Determine the [X, Y] coordinate at the center of the cell enclosing the given text.  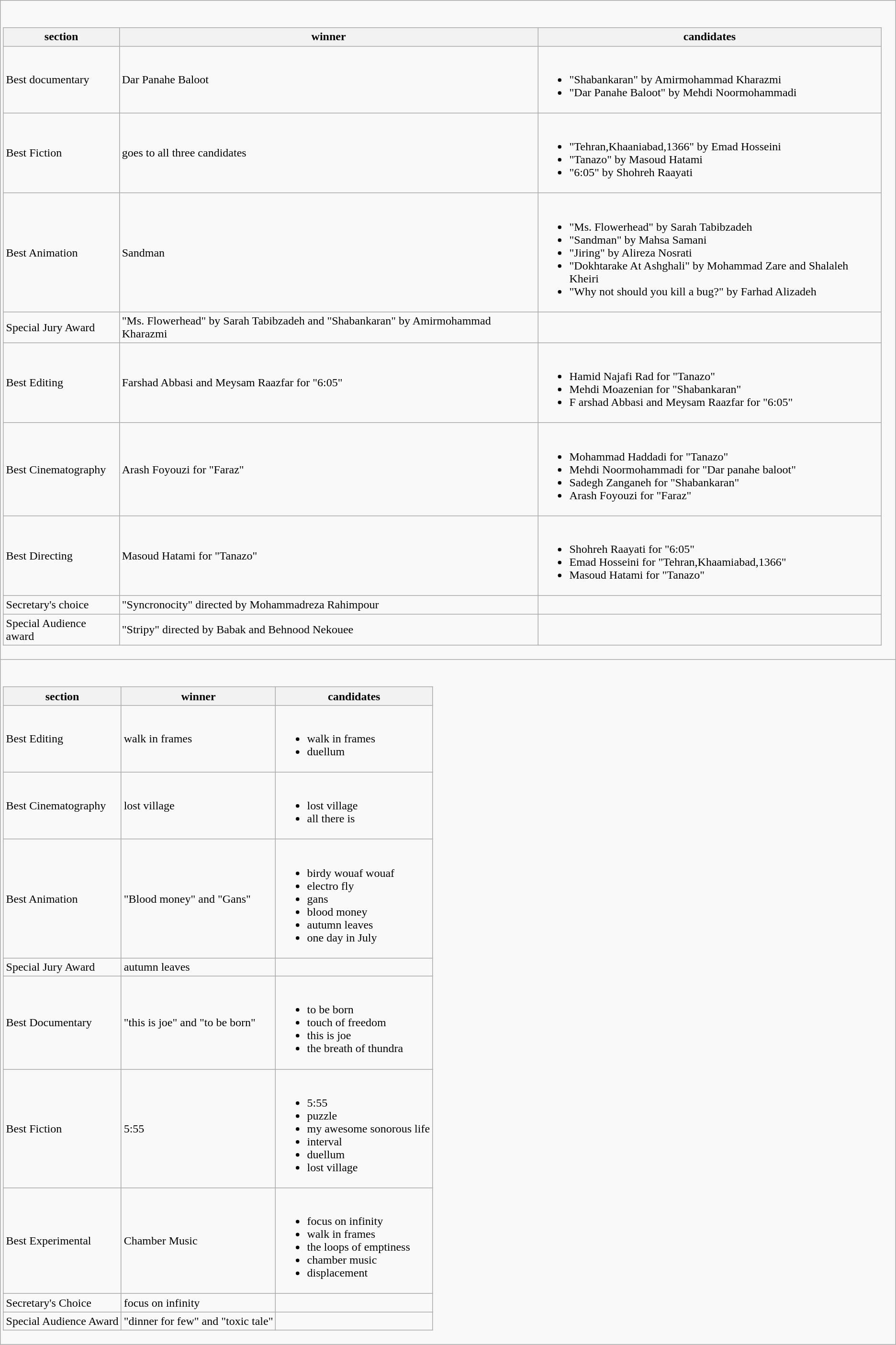
Special Audience award [61, 630]
autumn leaves [198, 967]
focus on infinitywalk in framesthe loops of emptinesschamber musicdisplacement [354, 1241]
Shohreh Raayati for "6:05"Emad Hosseini for "Tehran,Khaamiabad,1366"Masoud Hatami for "Tanazo" [709, 555]
Special Audience Award [62, 1321]
Dar Panahe Baloot [328, 79]
Mohammad Haddadi for "Tanazo"Mehdi Noormohammadi for "Dar panahe baloot"Sadegh Zanganeh for "Shabankaran"Arash Foyouzi for "Faraz" [709, 469]
Best Directing [61, 555]
lost village [198, 806]
Secretary's choice [61, 605]
5:55 [198, 1129]
"Shabankaran" by Amirmohammad Kharazmi"Dar Panahe Baloot" by Mehdi Noormohammadi [709, 79]
Sandman [328, 252]
walk in frames [198, 739]
to be borntouch of freedomthis is joethe breath of thundra [354, 1023]
"Tehran,Khaaniabad,1366" by Emad Hosseini"Tanazo" by Masoud Hatami"6:05" by Shohreh Raayati [709, 153]
Masoud Hatami for "Tanazo" [328, 555]
"Syncronocity" directed by Mohammadreza Rahimpour [328, 605]
Farshad Abbasi and Meysam Raazfar for "6:05" [328, 383]
lost villageall there is [354, 806]
Secretary's Choice [62, 1303]
Best Experimental [62, 1241]
Arash Foyouzi for "Faraz" [328, 469]
5:55puzzlemy awesome sonorous lifeintervalduellumlost village [354, 1129]
Best documentary [61, 79]
focus on infinity [198, 1303]
walk in framesduellum [354, 739]
"this is joe" and "to be born" [198, 1023]
"Stripy" directed by Babak and Behnood Nekouee [328, 630]
"Blood money" and "Gans" [198, 898]
birdy wouaf wouafelectro flygansblood moneyautumn leavesone day in July [354, 898]
Best Documentary [62, 1023]
"dinner for few" and "toxic tale" [198, 1321]
"Ms. Flowerhead" by Sarah Tabibzadeh and "Shabankaran" by Amirmohammad Kharazmi [328, 327]
Hamid Najafi Rad for "Tanazo"Mehdi Moazenian for "Shabankaran"F arshad Abbasi and Meysam Raazfar for "6:05" [709, 383]
Chamber Music [198, 1241]
goes to all three candidates [328, 153]
